From the cell containing the given text, extract its center point as [x, y] coordinate. 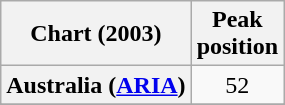
Australia (ARIA) [96, 85]
Peakposition [237, 34]
52 [237, 85]
Chart (2003) [96, 34]
